Scan for the cell matching the given text and deliver its (x, y) coordinate at center. 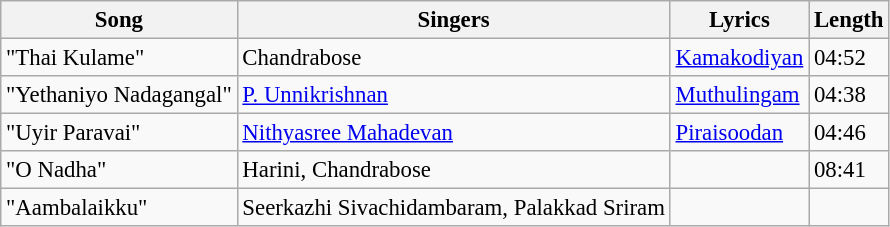
04:46 (849, 133)
Seerkazhi Sivachidambaram, Palakkad Sriram (454, 208)
Length (849, 20)
"O Nadha" (119, 170)
Piraisoodan (739, 133)
Muthulingam (739, 95)
Chandrabose (454, 58)
Lyrics (739, 20)
Song (119, 20)
04:38 (849, 95)
Harini, Chandrabose (454, 170)
08:41 (849, 170)
"Yethaniyo Nadagangal" (119, 95)
Nithyasree Mahadevan (454, 133)
"Uyir Paravai" (119, 133)
"Aambalaikku" (119, 208)
P. Unnikrishnan (454, 95)
Singers (454, 20)
04:52 (849, 58)
Kamakodiyan (739, 58)
"Thai Kulame" (119, 58)
